Extract the [x, y] coordinate from the center of the cell holding the provided text.  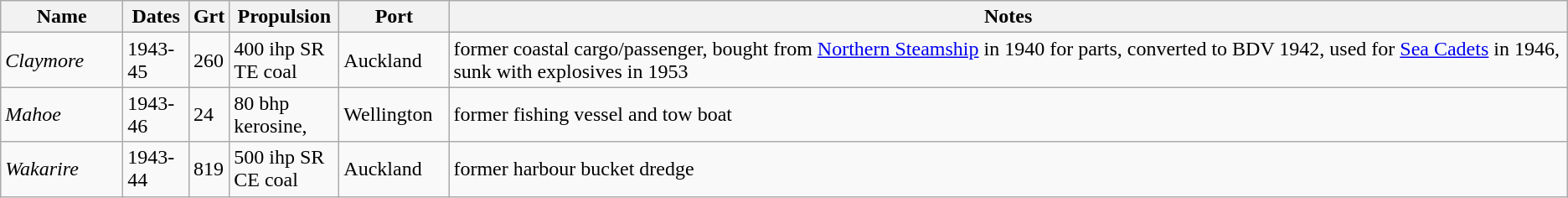
1943-46 [156, 114]
Mahoe [62, 114]
Claymore [62, 60]
24 [209, 114]
260 [209, 60]
400 ihp SR TE coal [285, 60]
80 bhp kerosine, [285, 114]
former fishing vessel and tow boat [1008, 114]
Port [394, 17]
Grt [209, 17]
819 [209, 169]
1943-45 [156, 60]
Name [62, 17]
500 ihp SR CE coal [285, 169]
Notes [1008, 17]
Dates [156, 17]
Wakarire [62, 169]
Propulsion [285, 17]
1943-44 [156, 169]
Wellington [394, 114]
former harbour bucket dredge [1008, 169]
